Return the (x, y) coordinate for the center point of the cell that contains the specified text.  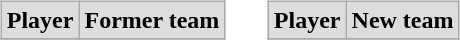
New team (402, 20)
Former team (152, 20)
